From the cell containing the given text, extract its center point as (X, Y) coordinate. 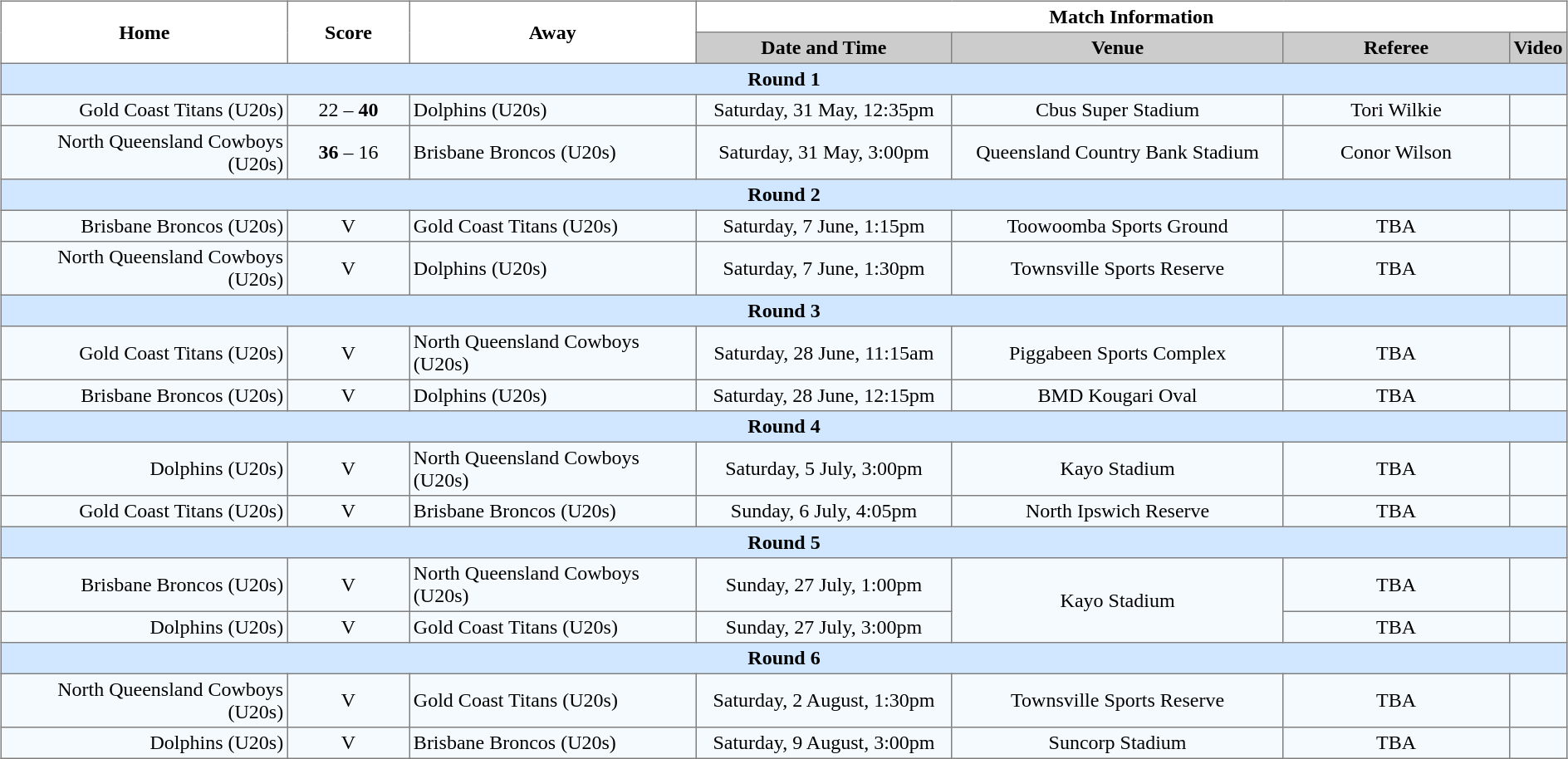
Saturday, 2 August, 1:30pm (824, 700)
Conor Wilson (1396, 152)
Saturday, 28 June, 12:15pm (824, 395)
Away (553, 32)
Round 2 (784, 195)
Referee (1396, 48)
Round 6 (784, 659)
36 – 16 (348, 152)
Match Information (1131, 17)
Tori Wilkie (1396, 110)
Queensland Country Bank Stadium (1118, 152)
Saturday, 31 May, 3:00pm (824, 152)
Toowoomba Sports Ground (1118, 226)
Saturday, 7 June, 1:30pm (824, 268)
Saturday, 7 June, 1:15pm (824, 226)
Venue (1118, 48)
Cbus Super Stadium (1118, 110)
Sunday, 27 July, 3:00pm (824, 627)
North Ipswich Reserve (1118, 512)
22 – 40 (348, 110)
Score (348, 32)
Sunday, 27 July, 1:00pm (824, 585)
Home (145, 32)
Round 1 (784, 79)
Video (1538, 48)
Round 4 (784, 427)
BMD Kougari Oval (1118, 395)
Round 5 (784, 542)
Suncorp Stadium (1118, 743)
Saturday, 9 August, 3:00pm (824, 743)
Saturday, 5 July, 3:00pm (824, 468)
Date and Time (824, 48)
Round 3 (784, 311)
Saturday, 28 June, 11:15am (824, 353)
Sunday, 6 July, 4:05pm (824, 512)
Piggabeen Sports Complex (1118, 353)
Saturday, 31 May, 12:35pm (824, 110)
